From the cell containing the given text, extract its center point as [x, y] coordinate. 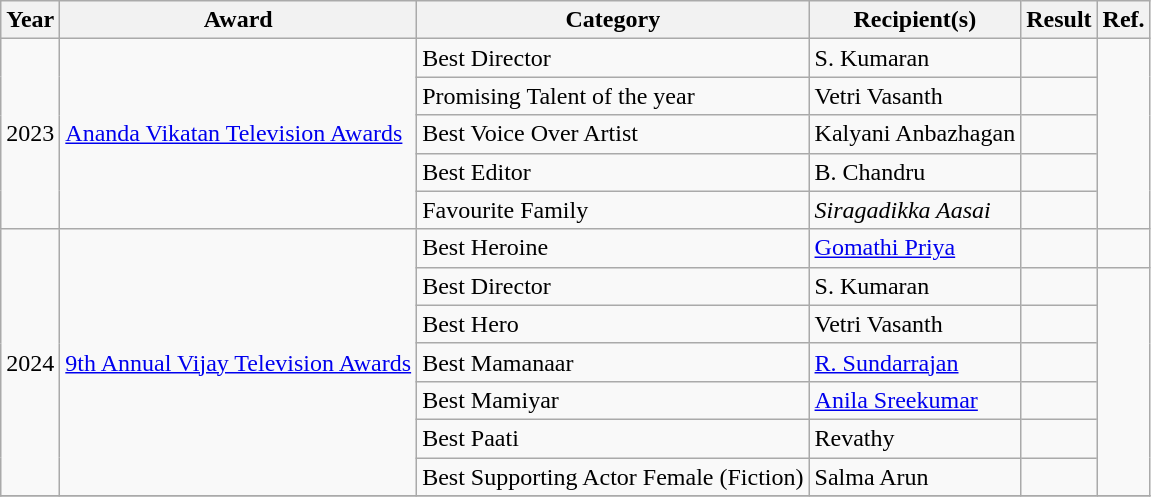
Result [1059, 20]
Best Hero [613, 324]
Best Paati [613, 438]
Ananda Vikatan Television Awards [238, 134]
Promising Talent of the year [613, 96]
Gomathi Priya [915, 248]
⁠Favourite Family [613, 210]
Ref. [1124, 20]
Year [30, 20]
Category [613, 20]
R. Sundarrajan [915, 362]
Kalyani Anbazhagan [915, 134]
Award [238, 20]
B. Chandru [915, 172]
⁠Best Voice Over Artist [613, 134]
Best Mamanaar [613, 362]
Best Heroine [613, 248]
Best Editor [613, 172]
Siragadikka Aasai [915, 210]
9th Annual Vijay Television Awards [238, 362]
2023 [30, 134]
Best Supporting Actor Female (Fiction) [613, 477]
Salma Arun [915, 477]
Revathy [915, 438]
Anila Sreekumar [915, 400]
Recipient(s) [915, 20]
2024 [30, 362]
Best Mamiyar [613, 400]
